Return [x, y] of the center of cell containing provided text 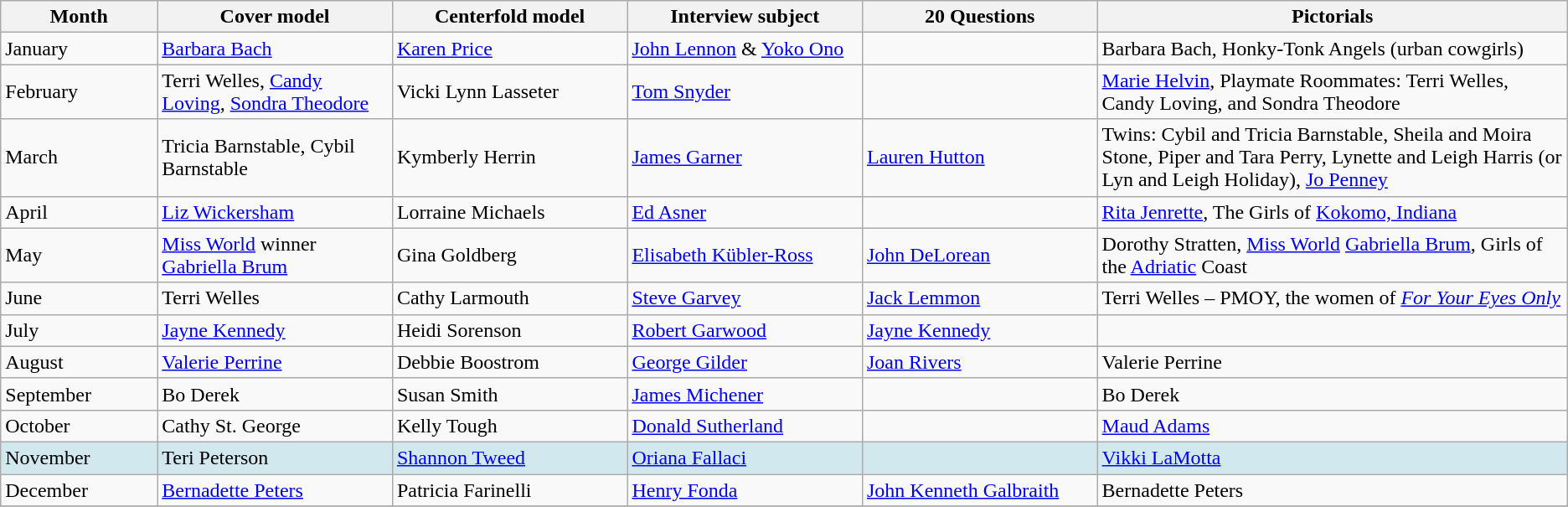
April [79, 212]
Elisabeth Kübler-Ross [745, 255]
May [79, 255]
Kelly Tough [509, 426]
Debbie Boostrom [509, 362]
John Lennon & Yoko Ono [745, 49]
March [79, 158]
Interview subject [745, 17]
Jack Lemmon [980, 298]
Lorraine Michaels [509, 212]
February [79, 92]
Henry Fonda [745, 490]
John DeLorean [980, 255]
Cathy Larmouth [509, 298]
Maud Adams [1332, 426]
Liz Wickersham [275, 212]
Barbara Bach [275, 49]
Lauren Hutton [980, 158]
Teri Peterson [275, 458]
James Garner [745, 158]
Cover model [275, 17]
Heidi Sorenson [509, 330]
Terri Welles, Candy Loving, Sondra Theodore [275, 92]
Dorothy Stratten, Miss World Gabriella Brum, Girls of the Adriatic Coast [1332, 255]
Tom Snyder [745, 92]
Ed Asner [745, 212]
Gina Goldberg [509, 255]
Shannon Tweed [509, 458]
Joan Rivers [980, 362]
December [79, 490]
September [79, 394]
November [79, 458]
Robert Garwood [745, 330]
Vicki Lynn Lasseter [509, 92]
20 Questions [980, 17]
July [79, 330]
Centerfold model [509, 17]
Susan Smith [509, 394]
George Gilder [745, 362]
Rita Jenrette, The Girls of Kokomo, Indiana [1332, 212]
Tricia Barnstable, Cybil Barnstable [275, 158]
Steve Garvey [745, 298]
Donald Sutherland [745, 426]
October [79, 426]
Twins: Cybil and Tricia Barnstable, Sheila and Moira Stone, Piper and Tara Perry, Lynette and Leigh Harris (or Lyn and Leigh Holiday), Jo Penney [1332, 158]
August [79, 362]
June [79, 298]
Karen Price [509, 49]
January [79, 49]
John Kenneth Galbraith [980, 490]
Terri Welles [275, 298]
Marie Helvin, Playmate Roommates: Terri Welles, Candy Loving, and Sondra Theodore [1332, 92]
Terri Welles – PMOY, the women of For Your Eyes Only [1332, 298]
Kymberly Herrin [509, 158]
Miss World winner Gabriella Brum [275, 255]
Vikki LaMotta [1332, 458]
James Michener [745, 394]
Barbara Bach, Honky-Tonk Angels (urban cowgirls) [1332, 49]
Patricia Farinelli [509, 490]
Cathy St. George [275, 426]
Oriana Fallaci [745, 458]
Pictorials [1332, 17]
Month [79, 17]
